Find where the given text appears and provide that cell's center as (x, y) coordinate. 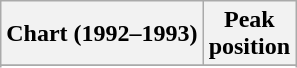
Chart (1992–1993) (102, 34)
Peakposition (249, 34)
